Capture the cell that displays the provided text and extract its [X, Y] central coordinate. 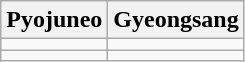
Pyojuneo [54, 20]
Gyeongsang [176, 20]
